Provide the (X, Y) coordinate of the cell's center where the given text is located.  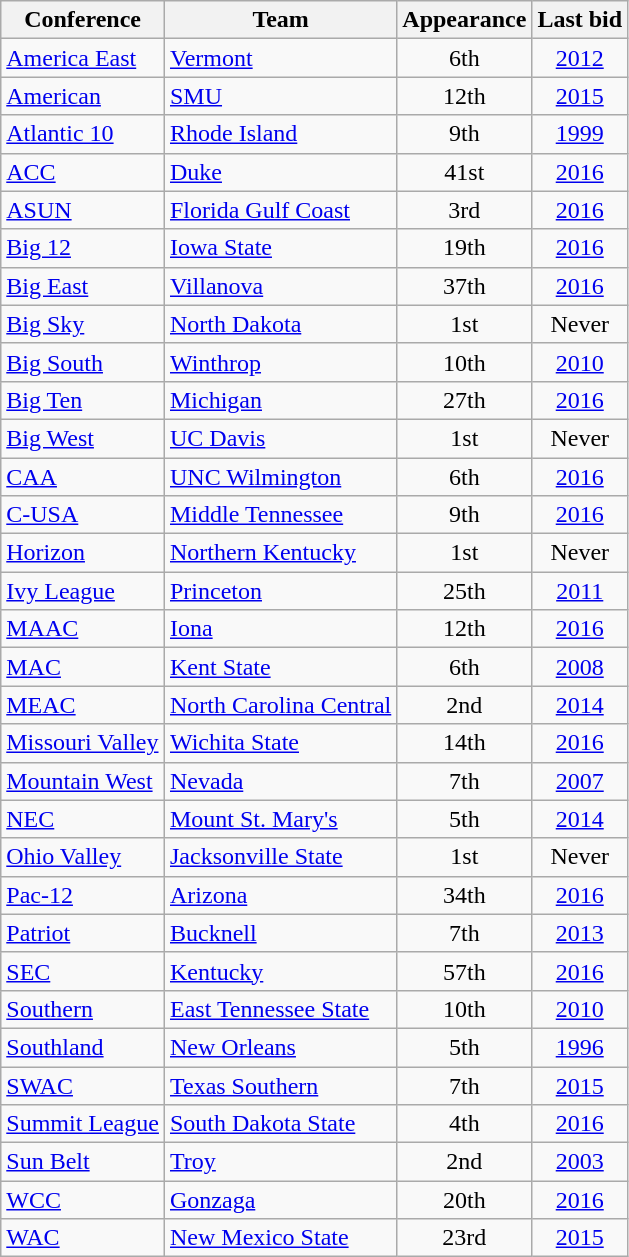
Southern (83, 1009)
27th (464, 400)
NEC (83, 819)
Big Ten (83, 400)
Last bid (580, 20)
East Tennessee State (280, 1009)
14th (464, 743)
C-USA (83, 515)
3rd (464, 210)
41st (464, 172)
2007 (580, 781)
MAC (83, 667)
Princeton (280, 591)
Kent State (280, 667)
Arizona (280, 895)
SEC (83, 971)
19th (464, 248)
Ivy League (83, 591)
South Dakota State (280, 1124)
Summit League (83, 1124)
Vermont (280, 58)
Ohio Valley (83, 857)
MAAC (83, 629)
Villanova (280, 286)
Pac-12 (83, 895)
Big 12 (83, 248)
New Orleans (280, 1047)
2003 (580, 1162)
1996 (580, 1047)
23rd (464, 1238)
New Mexico State (280, 1238)
Appearance (464, 20)
Winthrop (280, 362)
2013 (580, 933)
2011 (580, 591)
UNC Wilmington (280, 477)
American (83, 96)
Patriot (83, 933)
ASUN (83, 210)
Jacksonville State (280, 857)
North Dakota (280, 324)
Gonzaga (280, 1200)
4th (464, 1124)
MEAC (83, 705)
Bucknell (280, 933)
Big Sky (83, 324)
Texas Southern (280, 1085)
Wichita State (280, 743)
CAA (83, 477)
Iona (280, 629)
Conference (83, 20)
Nevada (280, 781)
20th (464, 1200)
2008 (580, 667)
Northern Kentucky (280, 553)
Southland (83, 1047)
Atlantic 10 (83, 134)
WCC (83, 1200)
2012 (580, 58)
UC Davis (280, 438)
SWAC (83, 1085)
Duke (280, 172)
ACC (83, 172)
Florida Gulf Coast (280, 210)
25th (464, 591)
SMU (280, 96)
34th (464, 895)
Troy (280, 1162)
North Carolina Central (280, 705)
1999 (580, 134)
Michigan (280, 400)
Big East (83, 286)
Rhode Island (280, 134)
Missouri Valley (83, 743)
Mountain West (83, 781)
Team (280, 20)
Kentucky (280, 971)
Big West (83, 438)
37th (464, 286)
Horizon (83, 553)
America East (83, 58)
Mount St. Mary's (280, 819)
Big South (83, 362)
Iowa State (280, 248)
57th (464, 971)
Sun Belt (83, 1162)
Middle Tennessee (280, 515)
WAC (83, 1238)
